Locate the cell with the specified text and output its [x, y] center coordinate. 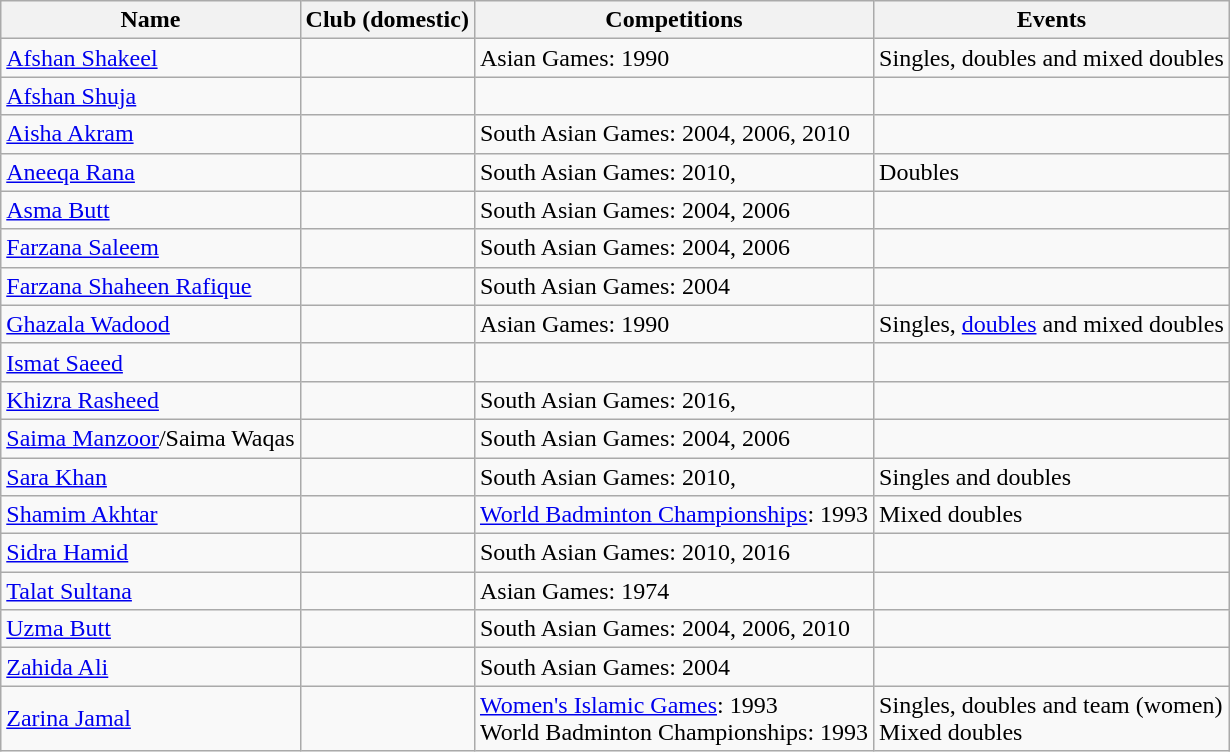
Shamim Akhtar [150, 515]
Women's Islamic Games: 1993World Badminton Championships: 1993 [674, 718]
Doubles [1052, 172]
Events [1052, 20]
Zahida Ali [150, 667]
Aisha Akram [150, 134]
Sidra Hamid [150, 553]
Singles and doubles [1052, 477]
Singles, doubles and team (women)Mixed doubles [1052, 718]
South Asian Games: 2010, 2016 [674, 553]
World Badminton Championships: 1993 [674, 515]
Afshan Shakeel [150, 58]
South Asian Games: 2016, [674, 400]
Saima Manzoor/Saima Waqas [150, 438]
Asma Butt [150, 210]
Talat Sultana [150, 591]
Farzana Saleem [150, 248]
Farzana Shaheen Rafique [150, 286]
Khizra Rasheed [150, 400]
Ghazala Wadood [150, 324]
Sara Khan [150, 477]
Mixed doubles [1052, 515]
Aneeqa Rana [150, 172]
Afshan Shuja [150, 96]
Ismat Saeed [150, 362]
Asian Games: 1974 [674, 591]
Name [150, 20]
Zarina Jamal [150, 718]
Competitions [674, 20]
Club (domestic) [387, 20]
Uzma Butt [150, 629]
